Search for the cell housing the specified text and yield its [x, y] center coordinate. 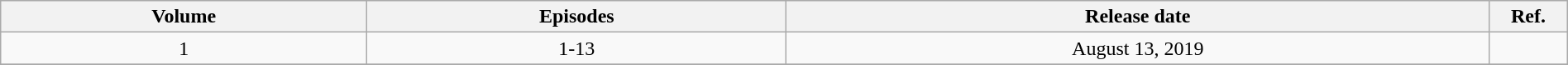
1 [184, 48]
Release date [1138, 17]
1-13 [577, 48]
Ref. [1528, 17]
Volume [184, 17]
Episodes [577, 17]
August 13, 2019 [1138, 48]
